Output the (X, Y) coordinate of the center of the cell containing the given text.  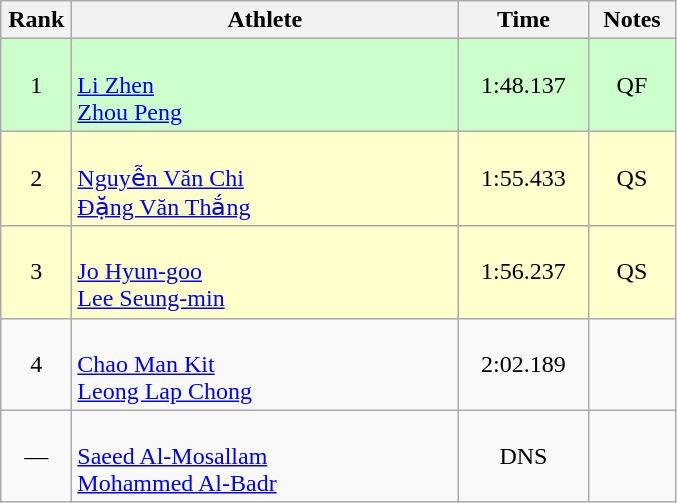
2:02.189 (524, 364)
Li ZhenZhou Peng (265, 85)
Jo Hyun-gooLee Seung-min (265, 272)
Nguyễn Văn ChiĐặng Văn Thắng (265, 178)
4 (36, 364)
1:56.237 (524, 272)
2 (36, 178)
1 (36, 85)
Athlete (265, 20)
1:48.137 (524, 85)
1:55.433 (524, 178)
DNS (524, 456)
Rank (36, 20)
Saeed Al-MosallamMohammed Al-Badr (265, 456)
QF (632, 85)
Chao Man KitLeong Lap Chong (265, 364)
3 (36, 272)
Notes (632, 20)
Time (524, 20)
— (36, 456)
